Find where the given text appears and provide that cell's center as (X, Y) coordinate. 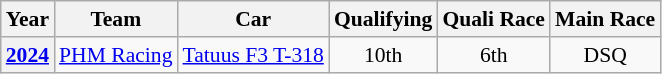
Quali Race (494, 19)
Car (254, 19)
Team (116, 19)
2024 (28, 55)
Tatuus F3 T-318 (254, 55)
Main Race (605, 19)
DSQ (605, 55)
Year (28, 19)
6th (494, 55)
PHM Racing (116, 55)
Qualifying (383, 19)
10th (383, 55)
